Determine the [x, y] coordinate at the center of the cell enclosing the given text.  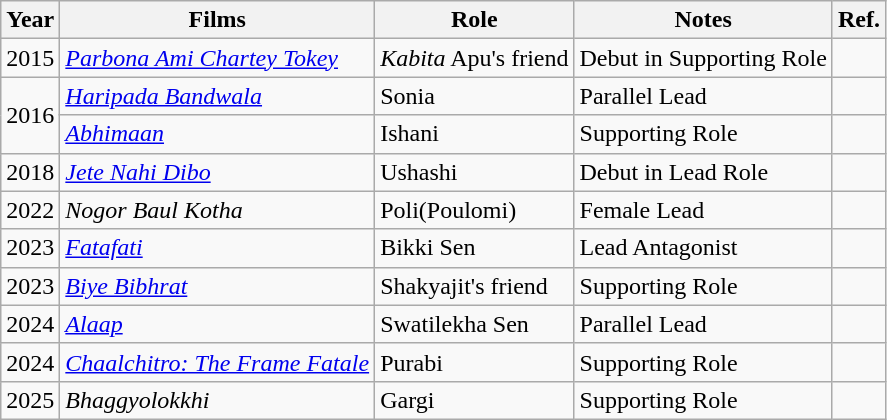
Debut in Supporting Role [703, 58]
Purabi [474, 362]
Fatafati [218, 248]
Bikki Sen [474, 248]
Parbona Ami Chartey Tokey [218, 58]
Bhaggyolokkhi [218, 400]
Lead Antagonist [703, 248]
Haripada Bandwala [218, 96]
Swatilekha Sen [474, 324]
Poli(Poulomi) [474, 210]
Year [30, 20]
Gargi [474, 400]
Kabita Apu's friend [474, 58]
Role [474, 20]
2022 [30, 210]
Alaap [218, 324]
Debut in Lead Role [703, 172]
Shakyajit's friend [474, 286]
Abhimaan [218, 134]
Female Lead [703, 210]
2015 [30, 58]
Sonia [474, 96]
Jete Nahi Dibo [218, 172]
Ushashi [474, 172]
Ref. [858, 20]
2016 [30, 115]
2025 [30, 400]
Nogor Baul Kotha [218, 210]
Chaalchitro: The Frame Fatale [218, 362]
Ishani [474, 134]
Notes [703, 20]
2018 [30, 172]
Biye Bibhrat [218, 286]
Films [218, 20]
